Return the [x, y] coordinate for the center point of the cell that contains the specified text.  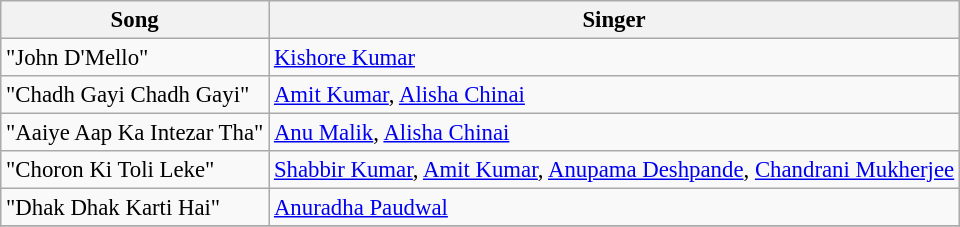
Kishore Kumar [614, 58]
Anuradha Paudwal [614, 208]
Amit Kumar, Alisha Chinai [614, 95]
Song [135, 20]
"John D'Mello" [135, 58]
"Choron Ki Toli Leke" [135, 170]
"Aaiye Aap Ka Intezar Tha" [135, 133]
Anu Malik, Alisha Chinai [614, 133]
Singer [614, 20]
"Dhak Dhak Karti Hai" [135, 208]
"Chadh Gayi Chadh Gayi" [135, 95]
Shabbir Kumar, Amit Kumar, Anupama Deshpande, Chandrani Mukherjee [614, 170]
